Return the [x, y] coordinate for the center point of the cell that contains the specified text.  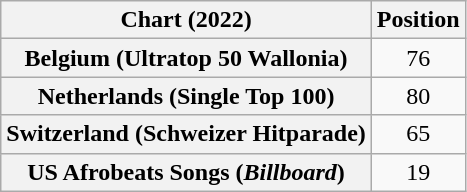
19 [418, 172]
US Afrobeats Songs (Billboard) [186, 172]
80 [418, 96]
Netherlands (Single Top 100) [186, 96]
65 [418, 134]
Switzerland (Schweizer Hitparade) [186, 134]
Chart (2022) [186, 20]
Belgium (Ultratop 50 Wallonia) [186, 58]
Position [418, 20]
76 [418, 58]
